Identify which cell holds the provided text, then report its [x, y] central coordinate. 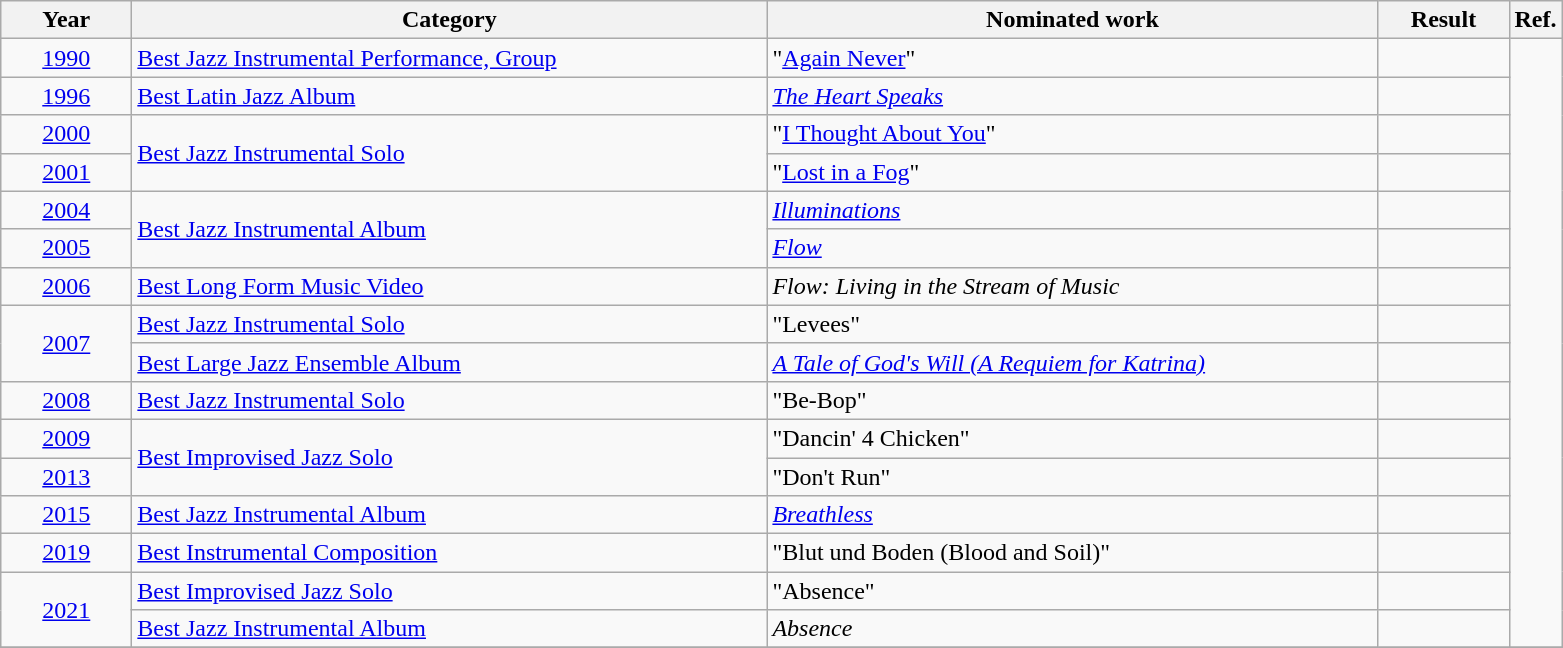
"Levees" [1072, 324]
"Absence" [1072, 591]
Best Instrumental Composition [450, 553]
Ref. [1536, 20]
"Dancin' 4 Chicken" [1072, 438]
1990 [66, 58]
1996 [66, 96]
"Be-Bop" [1072, 400]
"I Thought About You" [1072, 134]
2000 [66, 134]
"Don't Run" [1072, 477]
Category [450, 20]
Illuminations [1072, 210]
2019 [66, 553]
2007 [66, 343]
2015 [66, 515]
2006 [66, 286]
Best Large Jazz Ensemble Album [450, 362]
"Lost in a Fog" [1072, 172]
"Blut und Boden (Blood and Soil)" [1072, 553]
Breathless [1072, 515]
2001 [66, 172]
2021 [66, 610]
Nominated work [1072, 20]
2008 [66, 400]
Year [66, 20]
Best Jazz Instrumental Performance, Group [450, 58]
Result [1444, 20]
Best Long Form Music Video [450, 286]
2009 [66, 438]
Best Latin Jazz Album [450, 96]
Flow [1072, 248]
2005 [66, 248]
Flow: Living in the Stream of Music [1072, 286]
"Again Never" [1072, 58]
Absence [1072, 629]
2013 [66, 477]
A Tale of God's Will (A Requiem for Katrina) [1072, 362]
2004 [66, 210]
The Heart Speaks [1072, 96]
